Pinpoint the cell where the given text exists, returning its [X, Y] midpoint coordinate. 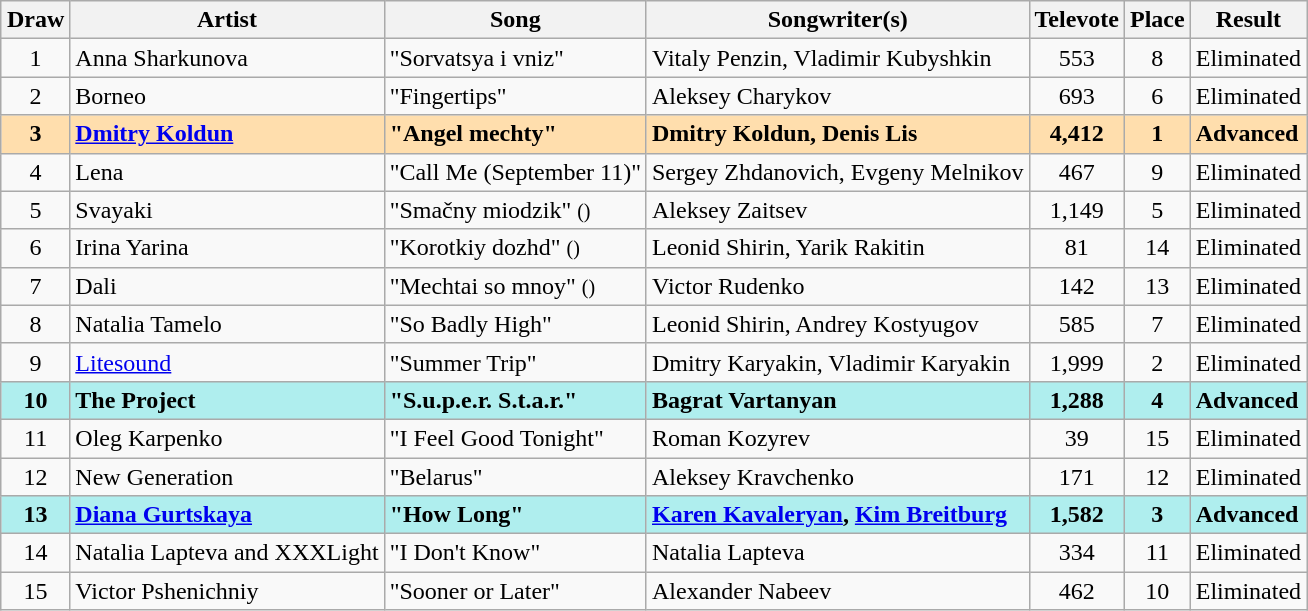
Televote [1076, 20]
"I Don't Know" [515, 553]
Diana Gurtskaya [227, 515]
"Belarus" [515, 477]
"Call Me (September 11)" [515, 172]
693 [1076, 96]
Leonid Shirin, Yarik Rakitin [838, 248]
Lena [227, 172]
"Mechtai so mnoy" () [515, 286]
Leonid Shirin, Andrey Kostyugov [838, 324]
171 [1076, 477]
Bagrat Vartanyan [838, 400]
Songwriter(s) [838, 20]
Victor Rudenko [838, 286]
Dmitry Koldun, Denis Lis [838, 134]
Roman Kozyrev [838, 438]
1,582 [1076, 515]
Vitaly Penzin, Vladimir Kubyshkin [838, 58]
Artist [227, 20]
"So Badly High" [515, 324]
Place [1158, 20]
Natalia Lapteva and XXXLight [227, 553]
"Angel mechty" [515, 134]
1,999 [1076, 362]
Aleksey Charykov [838, 96]
585 [1076, 324]
Aleksey Zaitsev [838, 210]
Karen Kavaleryan, Kim Breitburg [838, 515]
Natalia Tamelo [227, 324]
Result [1248, 20]
1,288 [1076, 400]
"Fingertips" [515, 96]
553 [1076, 58]
The Project [227, 400]
Svayaki [227, 210]
1,149 [1076, 210]
Victor Pshenichniy [227, 591]
Draw [35, 20]
39 [1076, 438]
Anna Sharkunova [227, 58]
Irina Yarina [227, 248]
Song [515, 20]
142 [1076, 286]
81 [1076, 248]
Aleksey Kravchenko [838, 477]
334 [1076, 553]
"Sooner or Later" [515, 591]
Oleg Karpenko [227, 438]
467 [1076, 172]
Borneo [227, 96]
"S.u.p.e.r. S.t.a.r." [515, 400]
462 [1076, 591]
4,412 [1076, 134]
Alexander Nabeev [838, 591]
"Sorvatsya i vniz" [515, 58]
Dmitry Koldun [227, 134]
"I Feel Good Tonight" [515, 438]
Dali [227, 286]
Natalia Lapteva [838, 553]
Dmitry Karyakin, Vladimir Karyakin [838, 362]
"Korotkiy dozhd" () [515, 248]
"Summer Trip" [515, 362]
"Smačny miodzik" () [515, 210]
Sergey Zhdanovich, Evgeny Melnikov [838, 172]
New Generation [227, 477]
Litesound [227, 362]
"How Long" [515, 515]
